Output the [X, Y] coordinate of the center of the cell containing the given text.  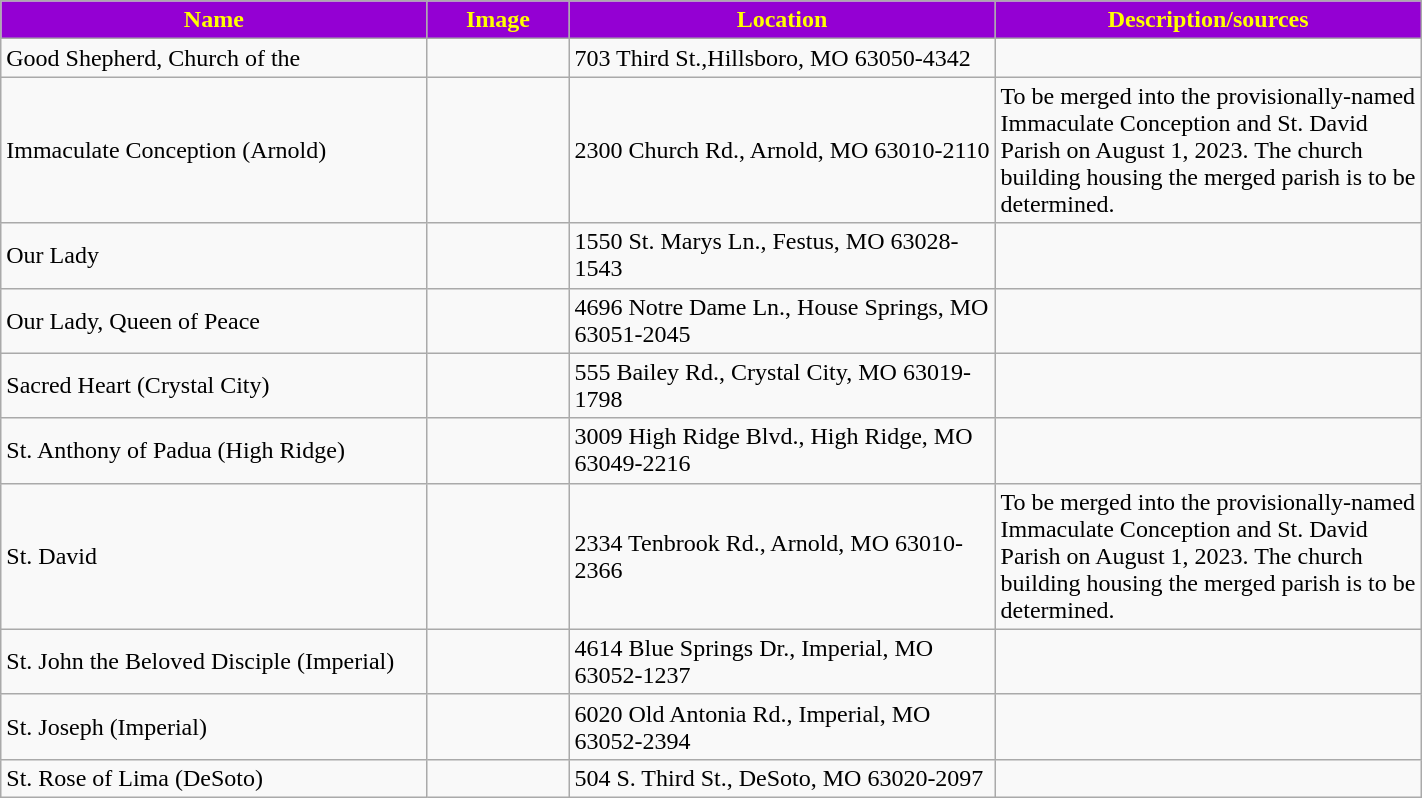
1550 St. Marys Ln., Festus, MO 63028-1543 [782, 256]
Our Lady [214, 256]
4614 Blue Springs Dr., Imperial, MO 63052-1237 [782, 662]
Image [498, 20]
Sacred Heart (Crystal City) [214, 386]
2300 Church Rd., Arnold, MO 63010-2110 [782, 150]
555 Bailey Rd., Crystal City, MO 63019-1798 [782, 386]
Name [214, 20]
Good Shepherd, Church of the [214, 58]
3009 High Ridge Blvd., High Ridge, MO 63049-2216 [782, 450]
St. David [214, 556]
St. Joseph (Imperial) [214, 726]
4696 Notre Dame Ln., House Springs, MO 63051-2045 [782, 320]
2334 Tenbrook Rd., Arnold, MO 63010-2366 [782, 556]
Immaculate Conception (Arnold) [214, 150]
St. Anthony of Padua (High Ridge) [214, 450]
St. John the Beloved Disciple (Imperial) [214, 662]
St. Rose of Lima (DeSoto) [214, 778]
Location [782, 20]
6020 Old Antonia Rd., Imperial, MO 63052-2394 [782, 726]
703 Third St.,Hillsboro, MO 63050-4342 [782, 58]
Description/sources [1208, 20]
504 S. Third St., DeSoto, MO 63020-2097 [782, 778]
Our Lady, Queen of Peace [214, 320]
